Determine the [X, Y] coordinate at the center of the cell enclosing the given text.  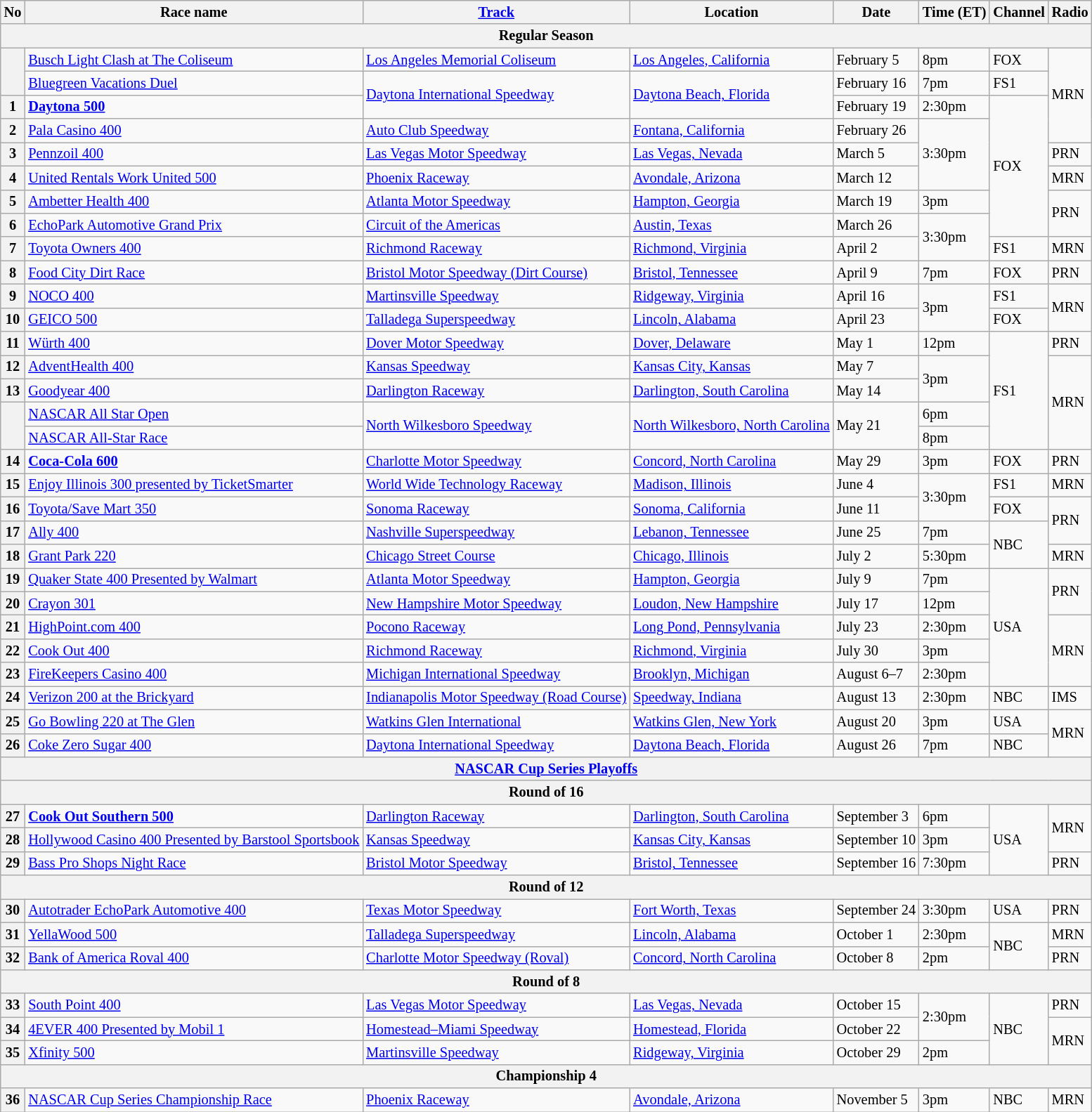
Sonoma, California [731, 509]
United Rentals Work United 500 [194, 178]
Watkins Glen, New York [731, 721]
Toyota Owners 400 [194, 249]
February 16 [876, 83]
15 [13, 485]
Date [876, 12]
Würth 400 [194, 344]
July 30 [876, 650]
Enjoy Illinois 300 presented by TicketSmarter [194, 485]
19 [13, 580]
NASCAR Cup Series Playoffs [547, 768]
33 [13, 1005]
Ambetter Health 400 [194, 202]
Time (ET) [954, 12]
Autotrader EchoPark Automotive 400 [194, 910]
August 6–7 [876, 674]
February 5 [876, 60]
April 9 [876, 273]
21 [13, 627]
April 2 [876, 249]
Chicago, Illinois [731, 556]
5:30pm [954, 556]
1 [13, 107]
Madison, Illinois [731, 485]
February 26 [876, 131]
3 [13, 154]
Grant Park 220 [194, 556]
34 [13, 1029]
March 5 [876, 154]
Dover Motor Speedway [496, 344]
8 [13, 273]
May 14 [876, 391]
36 [13, 1100]
6 [13, 225]
13 [13, 391]
Coke Zero Sugar 400 [194, 745]
No [13, 12]
May 1 [876, 344]
Chicago Street Course [496, 556]
Pocono Raceway [496, 627]
Pennzoil 400 [194, 154]
Homestead, Florida [731, 1029]
October 22 [876, 1029]
YellaWood 500 [194, 934]
27 [13, 816]
Verizon 200 at the Brickyard [194, 698]
Charlotte Motor Speedway [496, 462]
Bluegreen Vacations Duel [194, 83]
Watkins Glen International [496, 721]
Lebanon, Tennessee [731, 532]
August 20 [876, 721]
Goodyear 400 [194, 391]
17 [13, 532]
Hollywood Casino 400 Presented by Barstool Sportsbook [194, 839]
Xfinity 500 [194, 1052]
Busch Light Clash at The Coliseum [194, 60]
Crayon 301 [194, 603]
North Wilkesboro, North Carolina [731, 426]
Dover, Delaware [731, 344]
North Wilkesboro Speedway [496, 426]
March 19 [876, 202]
July 17 [876, 603]
NASCAR All Star Open [194, 414]
24 [13, 698]
September 3 [876, 816]
April 23 [876, 320]
NOCO 400 [194, 296]
August 13 [876, 698]
Location [731, 12]
35 [13, 1052]
Coca-Cola 600 [194, 462]
Michigan International Speedway [496, 674]
7:30pm [954, 863]
Pala Casino 400 [194, 131]
5 [13, 202]
18 [13, 556]
2 [13, 131]
12 [13, 367]
Brooklyn, Michigan [731, 674]
AdventHealth 400 [194, 367]
Texas Motor Speedway [496, 910]
9 [13, 296]
Quaker State 400 Presented by Walmart [194, 580]
Regular Season [547, 36]
Championship 4 [547, 1076]
Loudon, New Hampshire [731, 603]
July 9 [876, 580]
31 [13, 934]
Bass Pro Shops Night Race [194, 863]
June 4 [876, 485]
Sonoma Raceway [496, 509]
February 19 [876, 107]
May 29 [876, 462]
IMS [1070, 698]
Track [496, 12]
NASCAR Cup Series Championship Race [194, 1100]
Bristol Motor Speedway (Dirt Course) [496, 273]
4EVER 400 Presented by Mobil 1 [194, 1029]
16 [13, 509]
October 8 [876, 958]
25 [13, 721]
June 11 [876, 509]
NASCAR All-Star Race [194, 438]
22 [13, 650]
July 23 [876, 627]
Round of 8 [547, 981]
March 26 [876, 225]
Round of 16 [547, 792]
EchoPark Automotive Grand Prix [194, 225]
Go Bowling 220 at The Glen [194, 721]
Channel [1019, 12]
South Point 400 [194, 1005]
Bank of America Roval 400 [194, 958]
Charlotte Motor Speedway (Roval) [496, 958]
29 [13, 863]
Indianapolis Motor Speedway (Road Course) [496, 698]
Fort Worth, Texas [731, 910]
26 [13, 745]
May 21 [876, 426]
Toyota/Save Mart 350 [194, 509]
28 [13, 839]
November 5 [876, 1100]
New Hampshire Motor Speedway [496, 603]
14 [13, 462]
Los Angeles, California [731, 60]
HighPoint.com 400 [194, 627]
11 [13, 344]
Round of 12 [547, 887]
Austin, Texas [731, 225]
32 [13, 958]
20 [13, 603]
September 10 [876, 839]
June 25 [876, 532]
May 7 [876, 367]
Cook Out Southern 500 [194, 816]
Nashville Superspeedway [496, 532]
30 [13, 910]
Food City Dirt Race [194, 273]
Ally 400 [194, 532]
Speedway, Indiana [731, 698]
Radio [1070, 12]
23 [13, 674]
World Wide Technology Raceway [496, 485]
FireKeepers Casino 400 [194, 674]
GEICO 500 [194, 320]
4 [13, 178]
July 2 [876, 556]
7 [13, 249]
Auto Club Speedway [496, 131]
10 [13, 320]
October 1 [876, 934]
Race name [194, 12]
April 16 [876, 296]
March 12 [876, 178]
Daytona 500 [194, 107]
Circuit of the Americas [496, 225]
October 15 [876, 1005]
August 26 [876, 745]
October 29 [876, 1052]
September 16 [876, 863]
Fontana, California [731, 131]
Bristol Motor Speedway [496, 863]
Los Angeles Memorial Coliseum [496, 60]
September 24 [876, 910]
Long Pond, Pennsylvania [731, 627]
Cook Out 400 [194, 650]
Homestead–Miami Speedway [496, 1029]
